Search for the cell housing the specified text and yield its (X, Y) center coordinate. 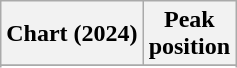
Chart (2024) (72, 34)
Peakposition (189, 34)
